Pinpoint the cell where the given text exists, returning its (X, Y) midpoint coordinate. 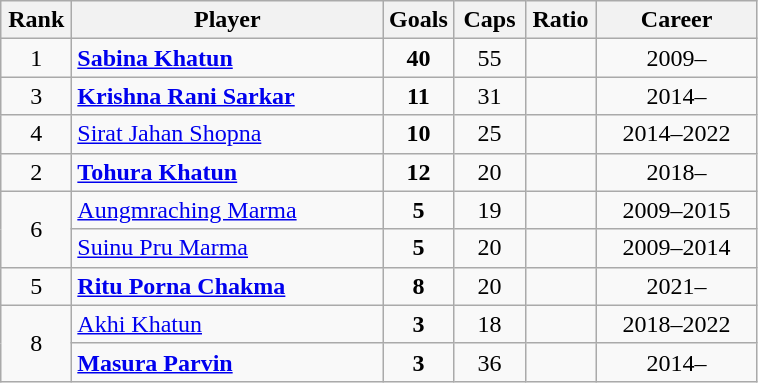
2018– (676, 172)
11 (418, 96)
55 (490, 58)
Akhi Khatun (228, 324)
Goals (418, 20)
12 (418, 172)
Krishna Rani Sarkar (228, 96)
10 (418, 134)
2009–2014 (676, 248)
Ritu Porna Chakma (228, 286)
Tohura Khatun (228, 172)
18 (490, 324)
Sabina Khatun (228, 58)
1 (36, 58)
25 (490, 134)
Caps (490, 20)
Masura Parvin (228, 362)
2018–2022 (676, 324)
Player (228, 20)
Suinu Pru Marma (228, 248)
2009–2015 (676, 210)
2014–2022 (676, 134)
2021– (676, 286)
31 (490, 96)
4 (36, 134)
Career (676, 20)
19 (490, 210)
Rank (36, 20)
2 (36, 172)
Ratio (560, 20)
Aungmraching Marma (228, 210)
2009– (676, 58)
36 (490, 362)
6 (36, 229)
40 (418, 58)
Sirat Jahan Shopna (228, 134)
